Provide the (X, Y) coordinate of the cell's center where the given text is located.  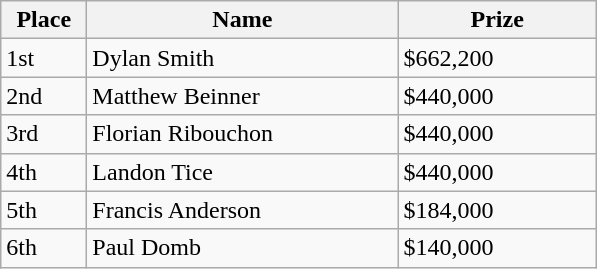
2nd (44, 96)
4th (44, 172)
$184,000 (498, 210)
5th (44, 210)
Name (242, 20)
Dylan Smith (242, 58)
Place (44, 20)
Paul Domb (242, 248)
3rd (44, 134)
Francis Anderson (242, 210)
$662,200 (498, 58)
1st (44, 58)
Prize (498, 20)
$140,000 (498, 248)
6th (44, 248)
Florian Ribouchon (242, 134)
Matthew Beinner (242, 96)
Landon Tice (242, 172)
